Determine the [X, Y] coordinate at the center of the cell enclosing the given text.  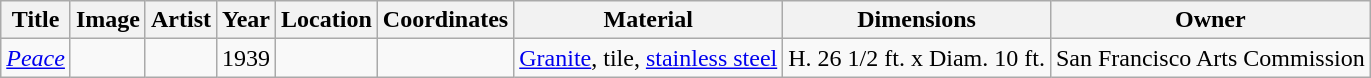
Material [648, 20]
Artist [180, 20]
San Francisco Arts Commission [1210, 58]
Peace [36, 58]
Owner [1210, 20]
Dimensions [917, 20]
H. 26 1/2 ft. x Diam. 10 ft. [917, 58]
Image [108, 20]
Location [327, 20]
Title [36, 20]
Granite, tile, stainless steel [648, 58]
Coordinates [445, 20]
Year [246, 20]
1939 [246, 58]
